Scan for the cell matching the given text and deliver its (x, y) coordinate at center. 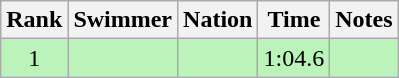
Nation (218, 20)
Rank (34, 20)
1 (34, 58)
1:04.6 (294, 58)
Notes (364, 20)
Time (294, 20)
Swimmer (123, 20)
